For the text-containing cell, return its midpoint in (x, y) coordinate format. 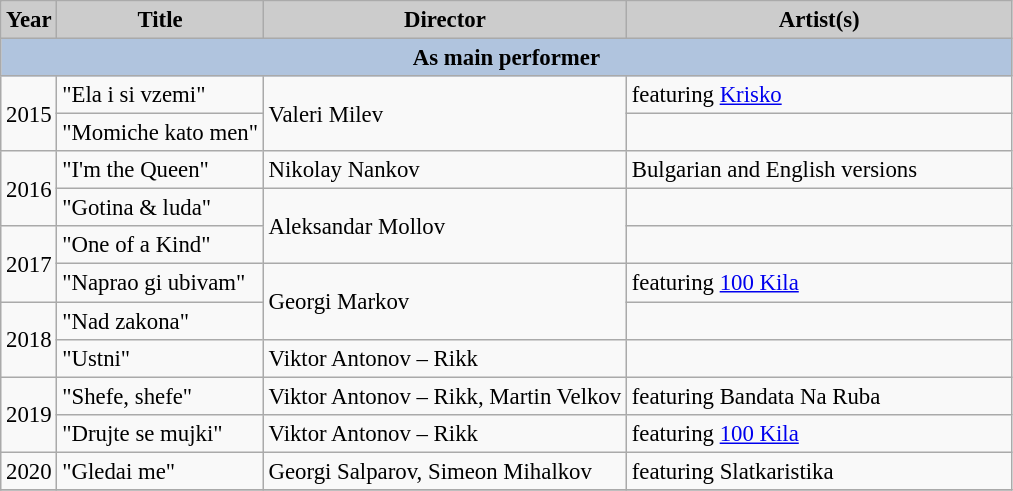
featuring Bandata Na Ruba (819, 396)
Georgi Salparov, Simeon Mihalkov (444, 471)
Valeri Milev (444, 114)
Nikolay Nankov (444, 170)
"Shefe, shefe" (160, 396)
As main performer (506, 58)
2018 (29, 340)
"One of a Kind" (160, 245)
2017 (29, 264)
2016 (29, 188)
"Ela i si vzemi" (160, 95)
"Drujte se mujki" (160, 433)
Title (160, 20)
"Gledai me" (160, 471)
2015 (29, 114)
Georgi Markov (444, 302)
2020 (29, 471)
"Naprao gi ubivam" (160, 283)
Aleksandar Mollov (444, 226)
"Ustni" (160, 358)
Director (444, 20)
2019 (29, 414)
Artist(s) (819, 20)
Viktor Antonov – Rikk, Martin Velkov (444, 396)
Bulgarian and English versions (819, 170)
"Momiche kato men" (160, 133)
"Nad zakona" (160, 321)
featuring Krisko (819, 95)
"I'm the Queen" (160, 170)
"Gotina & luda" (160, 208)
featuring Slatkaristika (819, 471)
Year (29, 20)
